Identify which cell holds the provided text, then report its (x, y) central coordinate. 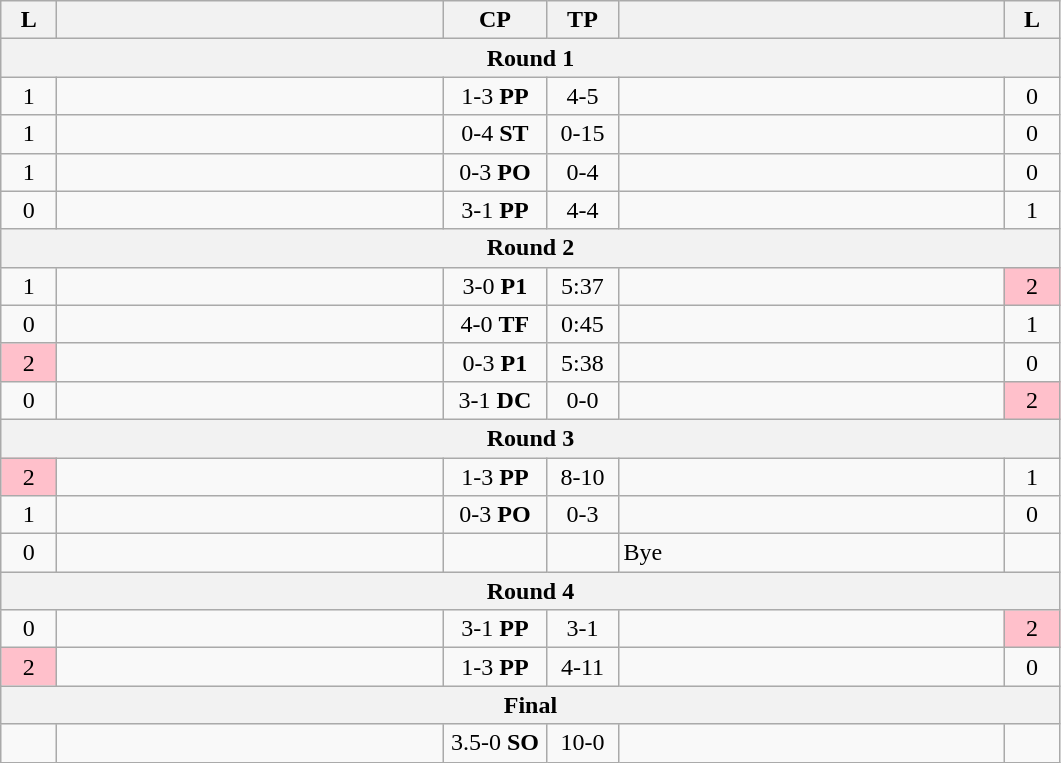
4-5 (582, 96)
3.5-0 SO (495, 743)
TP (582, 20)
8-10 (582, 477)
0-3 P1 (495, 362)
Bye (811, 553)
Round 4 (530, 591)
CP (495, 20)
3-0 P1 (495, 286)
0-4 ST (495, 134)
0-0 (582, 400)
4-11 (582, 667)
0:45 (582, 324)
4-0 TF (495, 324)
0-3 (582, 515)
Final (530, 705)
Round 2 (530, 248)
5:38 (582, 362)
Round 1 (530, 58)
3-1 DC (495, 400)
0-4 (582, 172)
3-1 (582, 629)
10-0 (582, 743)
4-4 (582, 210)
0-15 (582, 134)
5:37 (582, 286)
Round 3 (530, 438)
